Return the (X, Y) coordinate for the center point of the cell that contains the specified text.  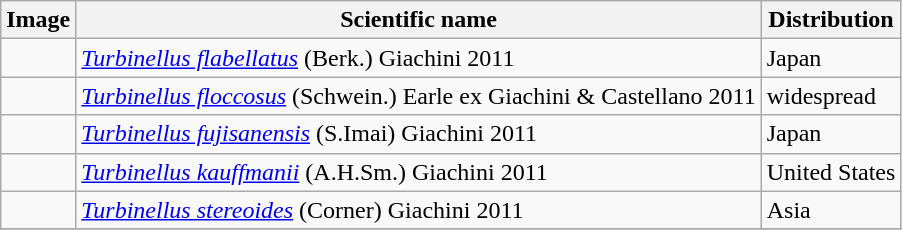
Scientific name (418, 20)
Distribution (831, 20)
Turbinellus kauffmanii (A.H.Sm.) Giachini 2011 (418, 172)
Image (38, 20)
Turbinellus stereoides (Corner) Giachini 2011 (418, 210)
Turbinellus floccosus (Schwein.) Earle ex Giachini & Castellano 2011 (418, 96)
United States (831, 172)
Asia (831, 210)
Turbinellus flabellatus (Berk.) Giachini 2011 (418, 58)
Turbinellus fujisanensis (S.Imai) Giachini 2011 (418, 134)
widespread (831, 96)
